From the cell containing the given text, extract its center point as [x, y] coordinate. 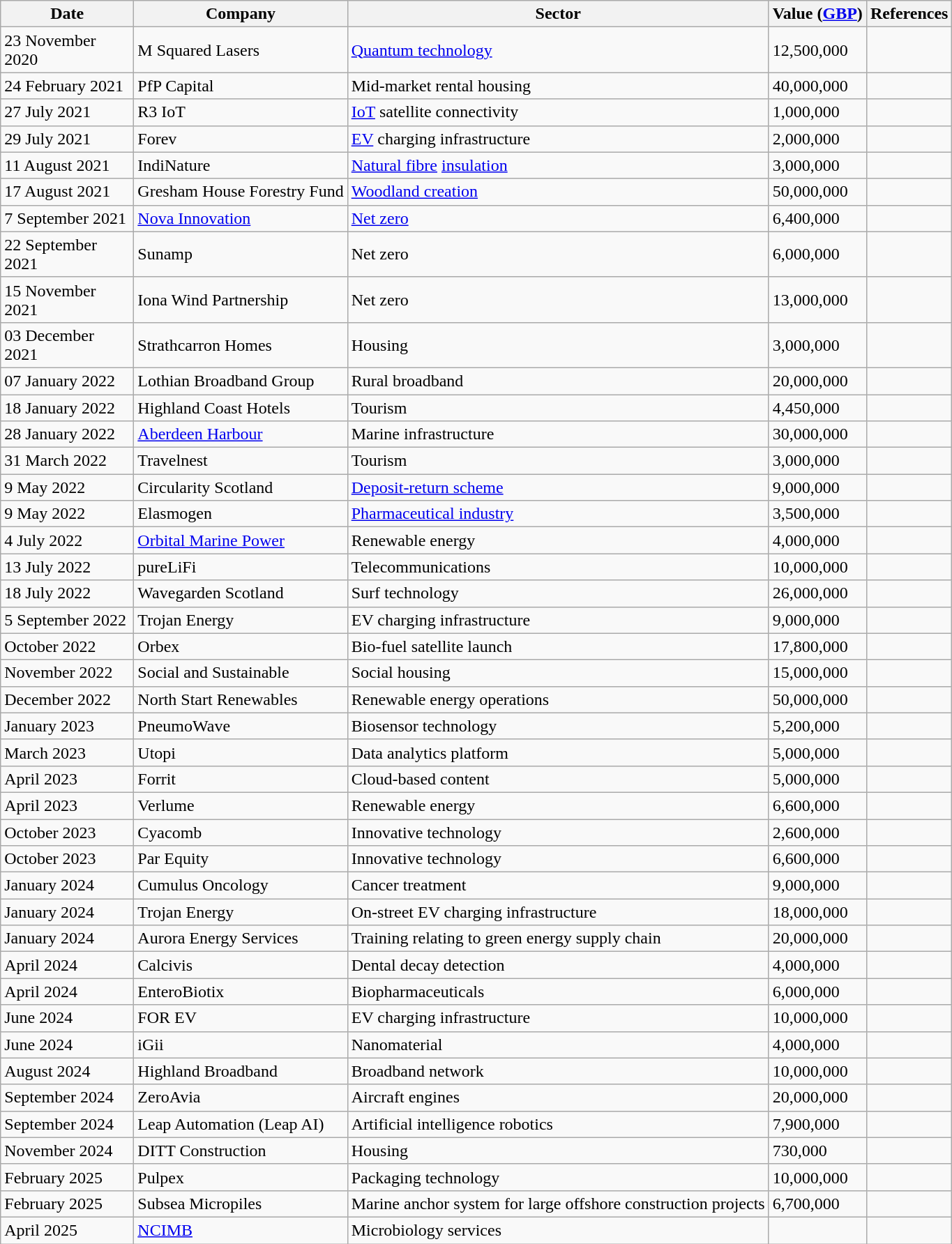
Surf technology [558, 593]
Dental decay detection [558, 965]
DITT Construction [241, 1151]
Date [67, 14]
M Squared Lasers [241, 50]
6,400,000 [817, 218]
Par Equity [241, 859]
18 January 2022 [67, 408]
Biopharmaceuticals [558, 992]
Iona Wind Partnership [241, 300]
December 2022 [67, 699]
5 September 2022 [67, 620]
11 August 2021 [67, 165]
IndiNature [241, 165]
730,000 [817, 1151]
17,800,000 [817, 646]
07 January 2022 [67, 381]
October 2022 [67, 646]
1,000,000 [817, 112]
Rural broadband [558, 381]
Nova Innovation [241, 218]
Packaging technology [558, 1177]
iGii [241, 1045]
pureLiFi [241, 567]
2,000,000 [817, 139]
40,000,000 [817, 86]
References [909, 14]
Nanomaterial [558, 1045]
23 November 2020 [67, 50]
Value (GBP) [817, 14]
Social and Sustainable [241, 673]
NCIMB [241, 1230]
Microbiology services [558, 1230]
April 2025 [67, 1230]
Sunamp [241, 254]
28 January 2022 [67, 434]
FOR EV [241, 1018]
January 2023 [67, 726]
North Start Renewables [241, 699]
Forev [241, 139]
Bio-fuel satellite launch [558, 646]
Cumulus Oncology [241, 886]
5,200,000 [817, 726]
Mid-market rental housing [558, 86]
Telecommunications [558, 567]
Broadband network [558, 1071]
IoT satellite connectivity [558, 112]
Elasmogen [241, 514]
Gresham House Forestry Fund [241, 192]
Lothian Broadband Group [241, 381]
On-street EV charging infrastructure [558, 912]
26,000,000 [817, 593]
17 August 2021 [67, 192]
Deposit-return scheme [558, 487]
31 March 2022 [67, 461]
Woodland creation [558, 192]
15,000,000 [817, 673]
Marine anchor system for large offshore construction projects [558, 1204]
Pharmaceutical industry [558, 514]
6,700,000 [817, 1204]
03 December 2021 [67, 344]
PneumoWave [241, 726]
March 2023 [67, 752]
Orbital Marine Power [241, 540]
Strathcarron Homes [241, 344]
4,450,000 [817, 408]
Cancer treatment [558, 886]
Natural fibre insulation [558, 165]
Forrit [241, 779]
Social housing [558, 673]
Aurora Energy Services [241, 939]
EnteroBiotix [241, 992]
Highland Coast Hotels [241, 408]
24 February 2021 [67, 86]
Highland Broadband [241, 1071]
Subsea Micropiles [241, 1204]
Wavegarden Scotland [241, 593]
4 July 2022 [67, 540]
Company [241, 14]
Orbex [241, 646]
November 2022 [67, 673]
PfP Capital [241, 86]
22 September 2021 [67, 254]
Leap Automation (Leap AI) [241, 1124]
Aberdeen Harbour [241, 434]
Sector [558, 14]
Marine infrastructure [558, 434]
18 July 2022 [67, 593]
Pulpex [241, 1177]
Artificial intelligence robotics [558, 1124]
29 July 2021 [67, 139]
Quantum technology [558, 50]
18,000,000 [817, 912]
27 July 2021 [67, 112]
Aircraft engines [558, 1098]
15 November 2021 [67, 300]
30,000,000 [817, 434]
7,900,000 [817, 1124]
Data analytics platform [558, 752]
Travelnest [241, 461]
November 2024 [67, 1151]
Cloud-based content [558, 779]
R3 IoT [241, 112]
3,500,000 [817, 514]
7 September 2021 [67, 218]
12,500,000 [817, 50]
Biosensor technology [558, 726]
Calcivis [241, 965]
13,000,000 [817, 300]
Training relating to green energy supply chain [558, 939]
Utopi [241, 752]
August 2024 [67, 1071]
Renewable energy operations [558, 699]
13 July 2022 [67, 567]
Circularity Scotland [241, 487]
2,600,000 [817, 832]
Verlume [241, 805]
ZeroAvia [241, 1098]
Cyacomb [241, 832]
